Pinpoint the cell where the given text exists, returning its [x, y] midpoint coordinate. 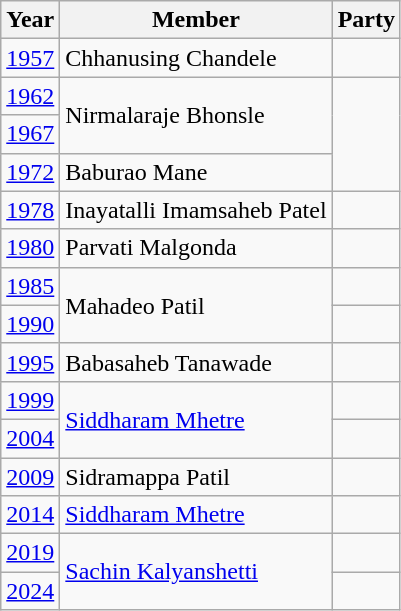
1985 [30, 286]
2019 [30, 553]
2004 [30, 438]
1999 [30, 400]
Chhanusing Chandele [196, 58]
1957 [30, 58]
Nirmalaraje Bhonsle [196, 115]
1990 [30, 324]
1980 [30, 248]
1962 [30, 96]
Baburao Mane [196, 172]
2009 [30, 477]
Babasaheb Tanawade [196, 362]
Year [30, 20]
Sidramappa Patil [196, 477]
2024 [30, 591]
1995 [30, 362]
Mahadeo Patil [196, 305]
2014 [30, 515]
Member [196, 20]
Parvati Malgonda [196, 248]
Sachin Kalyanshetti [196, 572]
Party [366, 20]
1978 [30, 210]
1967 [30, 134]
1972 [30, 172]
Inayatalli Imamsaheb Patel [196, 210]
